Determine the [x, y] coordinate at the center of the cell enclosing the given text.  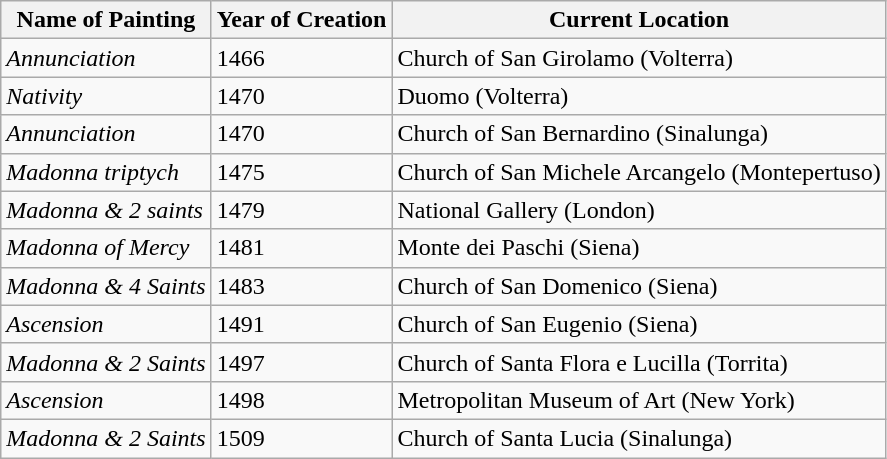
1497 [302, 362]
Year of Creation [302, 20]
Madonna & 4 Saints [106, 286]
1475 [302, 172]
Name of Painting [106, 20]
Metropolitan Museum of Art (New York) [639, 400]
1481 [302, 248]
Madonna & 2 saints [106, 210]
Current Location [639, 20]
Church of Santa Lucia (Sinalunga) [639, 438]
Nativity [106, 96]
Duomo (Volterra) [639, 96]
National Gallery (London) [639, 210]
Church of San Eugenio (Siena) [639, 324]
1498 [302, 400]
Madonna triptych [106, 172]
Monte dei Paschi (Siena) [639, 248]
Church of San Domenico (Siena) [639, 286]
Church of San Bernardino (Sinalunga) [639, 134]
Church of Santa Flora e Lucilla (Torrita) [639, 362]
1479 [302, 210]
Church of San Girolamo (Volterra) [639, 58]
1483 [302, 286]
1466 [302, 58]
Church of San Michele Arcangelo (Montepertuso) [639, 172]
1491 [302, 324]
Madonna of Mercy [106, 248]
1509 [302, 438]
